Identify which cell holds the provided text, then report its (X, Y) central coordinate. 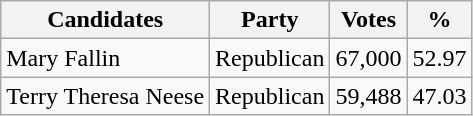
47.03 (440, 96)
Candidates (106, 20)
Votes (368, 20)
% (440, 20)
Party (270, 20)
67,000 (368, 58)
Mary Fallin (106, 58)
52.97 (440, 58)
Terry Theresa Neese (106, 96)
59,488 (368, 96)
